Search for the cell housing the specified text and yield its (x, y) center coordinate. 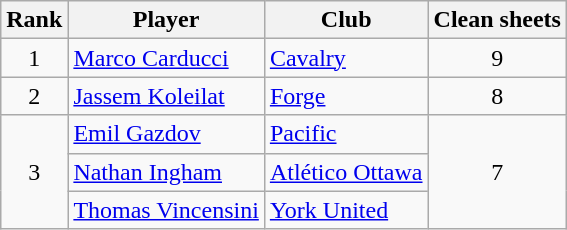
Cavalry (346, 58)
Nathan Ingham (166, 172)
Emil Gazdov (166, 134)
Pacific (346, 134)
Thomas Vincensini (166, 210)
Marco Carducci (166, 58)
Club (346, 20)
Forge (346, 96)
Atlético Ottawa (346, 172)
8 (497, 96)
Clean sheets (497, 20)
3 (34, 172)
7 (497, 172)
Rank (34, 20)
Jassem Koleilat (166, 96)
2 (34, 96)
1 (34, 58)
York United (346, 210)
9 (497, 58)
Player (166, 20)
